Capture the cell that displays the provided text and extract its [x, y] central coordinate. 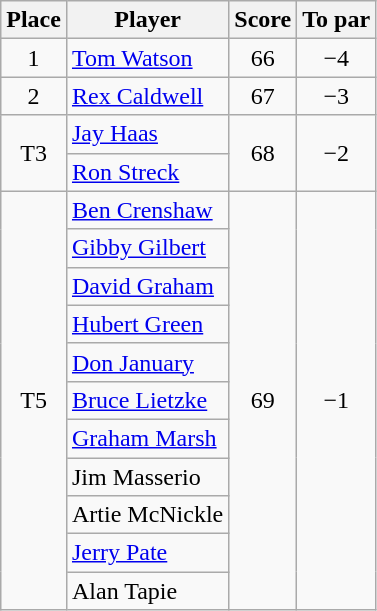
Ben Crenshaw [147, 210]
−4 [336, 58]
68 [263, 153]
Don January [147, 362]
Jerry Pate [147, 553]
Place [34, 20]
−3 [336, 96]
Jim Masserio [147, 477]
Player [147, 20]
Alan Tapie [147, 591]
Tom Watson [147, 58]
67 [263, 96]
To par [336, 20]
−1 [336, 400]
T3 [34, 153]
66 [263, 58]
Artie McNickle [147, 515]
Rex Caldwell [147, 96]
2 [34, 96]
Hubert Green [147, 324]
Bruce Lietzke [147, 400]
David Graham [147, 286]
69 [263, 400]
Score [263, 20]
1 [34, 58]
T5 [34, 400]
Ron Streck [147, 172]
Graham Marsh [147, 438]
−2 [336, 153]
Gibby Gilbert [147, 248]
Jay Haas [147, 134]
